Determine the (x, y) coordinate at the center of the cell enclosing the given text.  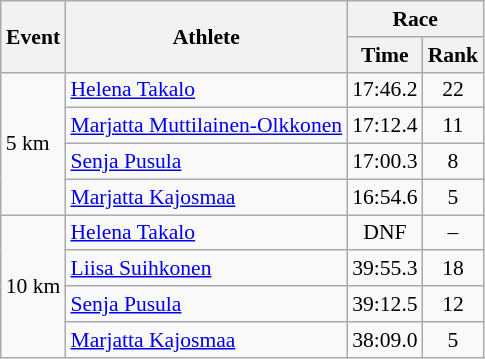
Liisa Suihkonen (206, 269)
5 km (34, 143)
Marjatta Muttilainen-Olkkonen (206, 126)
22 (454, 90)
17:12.4 (384, 126)
Race (415, 19)
38:09.0 (384, 340)
12 (454, 304)
18 (454, 269)
39:12.5 (384, 304)
DNF (384, 233)
Rank (454, 55)
17:46.2 (384, 90)
Event (34, 36)
16:54.6 (384, 197)
39:55.3 (384, 269)
Athlete (206, 36)
11 (454, 126)
17:00.3 (384, 162)
Time (384, 55)
– (454, 233)
8 (454, 162)
10 km (34, 286)
